Extract the (X, Y) coordinate from the center of the cell holding the provided text.  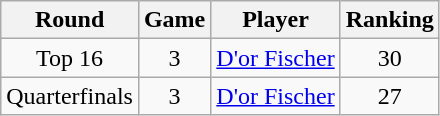
30 (390, 58)
Ranking (390, 20)
Player (276, 20)
27 (390, 96)
Top 16 (70, 58)
Game (174, 20)
Round (70, 20)
Quarterfinals (70, 96)
